Pinpoint the cell where the given text exists, returning its [x, y] midpoint coordinate. 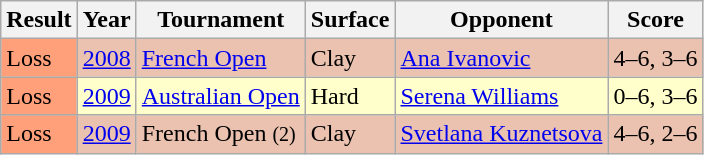
French Open [220, 58]
2008 [106, 58]
French Open (2) [220, 134]
Svetlana Kuznetsova [502, 134]
Result [39, 20]
Ana Ivanovic [502, 58]
0–6, 3–6 [656, 96]
4–6, 2–6 [656, 134]
Australian Open [220, 96]
Hard [350, 96]
Opponent [502, 20]
Year [106, 20]
Tournament [220, 20]
Serena Williams [502, 96]
Surface [350, 20]
Score [656, 20]
4–6, 3–6 [656, 58]
